Detect which cell encompasses the target text, then output its (X, Y) center coordinate. 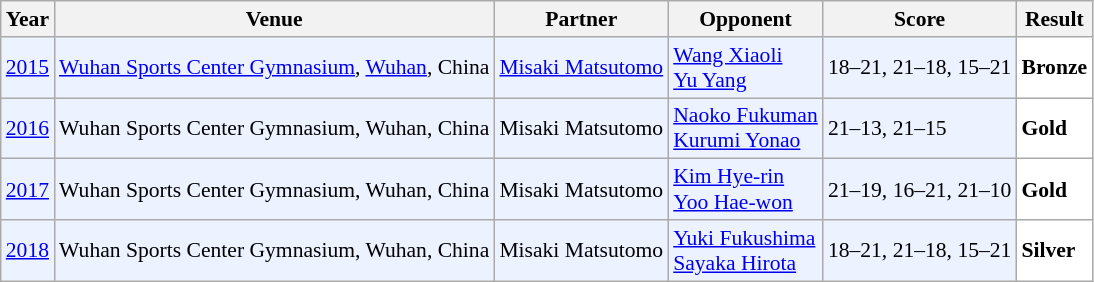
Wang Xiaoli Yu Yang (746, 68)
Yuki Fukushima Sayaka Hirota (746, 250)
2017 (28, 190)
Venue (274, 19)
21–19, 16–21, 21–10 (920, 190)
Opponent (746, 19)
Bronze (1054, 68)
2016 (28, 128)
Result (1054, 19)
Silver (1054, 250)
Naoko Fukuman Kurumi Yonao (746, 128)
2018 (28, 250)
Kim Hye-rin Yoo Hae-won (746, 190)
Year (28, 19)
21–13, 21–15 (920, 128)
2015 (28, 68)
Partner (581, 19)
Score (920, 19)
